Return the [X, Y] coordinate for the center point of the cell that contains the specified text.  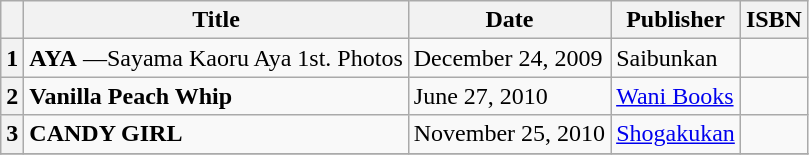
1 [12, 58]
Shogakukan [676, 134]
ISBN [774, 20]
2 [12, 96]
CANDY GIRL [216, 134]
Date [509, 20]
June 27, 2010 [509, 96]
3 [12, 134]
Vanilla Peach Whip [216, 96]
Publisher [676, 20]
AYA ―Sayama Kaoru Aya 1st. Photos [216, 58]
Wani Books [676, 96]
December 24, 2009 [509, 58]
Title [216, 20]
Saibunkan [676, 58]
November 25, 2010 [509, 134]
